Determine the [X, Y] coordinate at the center of the cell enclosing the given text.  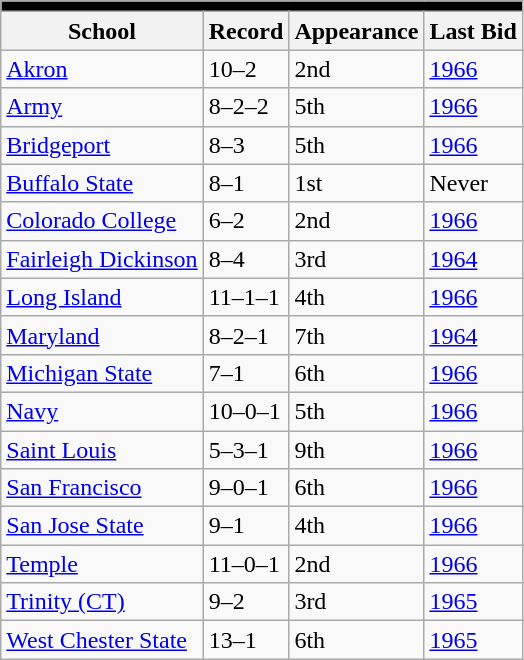
11–1–1 [246, 297]
7–1 [246, 373]
8–4 [246, 259]
8–2–2 [246, 107]
5–3–1 [246, 449]
8–3 [246, 145]
Michigan State [102, 373]
School [102, 31]
Long Island [102, 297]
9–1 [246, 526]
Bridgeport [102, 145]
Colorado College [102, 221]
8–2–1 [246, 335]
Never [473, 183]
10–2 [246, 69]
San Francisco [102, 488]
9th [356, 449]
6–2 [246, 221]
11–0–1 [246, 564]
Fairleigh Dickinson [102, 259]
Last Bid [473, 31]
8–1 [246, 183]
Maryland [102, 335]
Appearance [356, 31]
Navy [102, 411]
10–0–1 [246, 411]
1st [356, 183]
Temple [102, 564]
Trinity (CT) [102, 602]
13–1 [246, 640]
Record [246, 31]
9–0–1 [246, 488]
9–2 [246, 602]
Army [102, 107]
West Chester State [102, 640]
San Jose State [102, 526]
Saint Louis [102, 449]
Akron [102, 69]
Buffalo State [102, 183]
7th [356, 335]
